Return [x, y] of the center of cell containing provided text 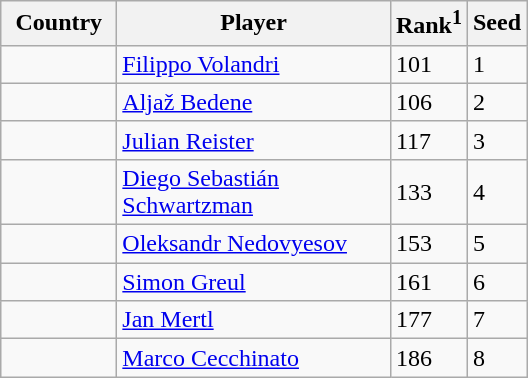
Filippo Volandri [254, 64]
4 [496, 192]
Rank1 [428, 24]
106 [428, 102]
8 [496, 358]
3 [496, 140]
153 [428, 244]
161 [428, 282]
Marco Cecchinato [254, 358]
Player [254, 24]
5 [496, 244]
Country [59, 24]
Simon Greul [254, 282]
133 [428, 192]
186 [428, 358]
Seed [496, 24]
6 [496, 282]
101 [428, 64]
2 [496, 102]
Aljaž Bedene [254, 102]
1 [496, 64]
117 [428, 140]
Julian Reister [254, 140]
7 [496, 320]
177 [428, 320]
Oleksandr Nedovyesov [254, 244]
Jan Mertl [254, 320]
Diego Sebastián Schwartzman [254, 192]
